Provide the [X, Y] coordinate of the cell's center where the given text is located.  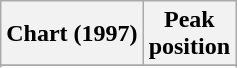
Chart (1997) [72, 34]
Peakposition [189, 34]
